Detect which cell encompasses the target text, then output its (X, Y) center coordinate. 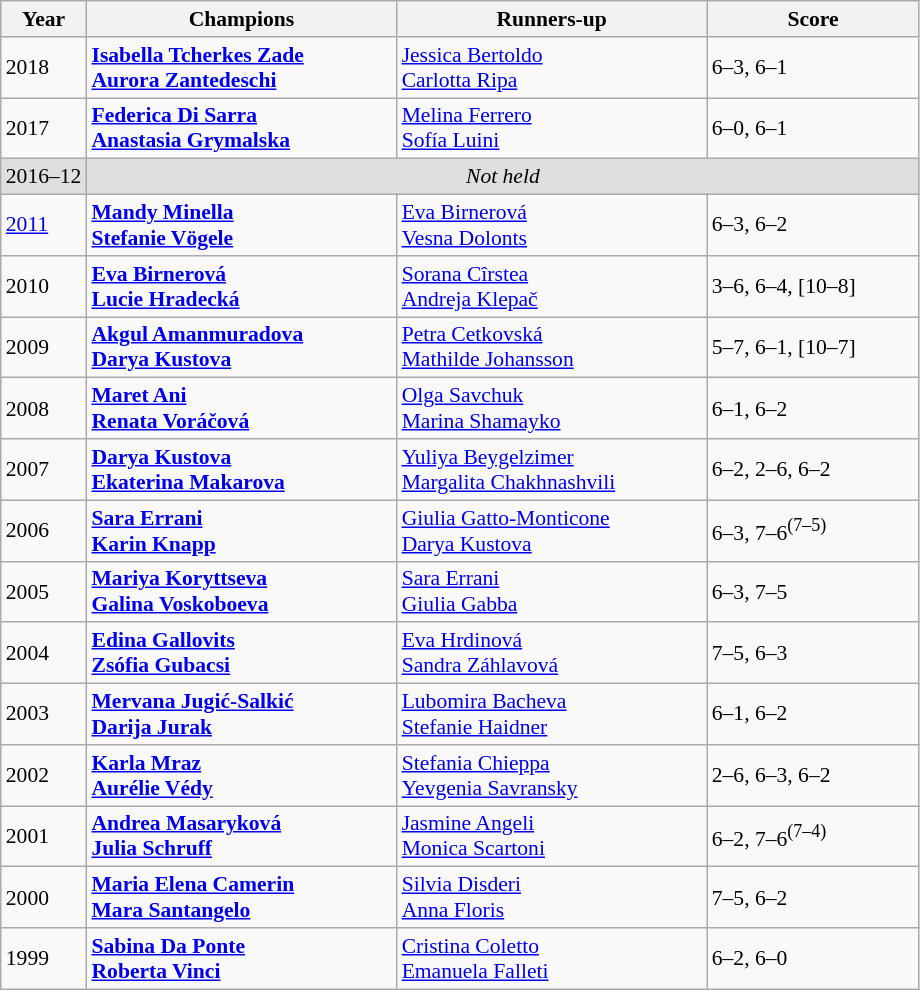
7–5, 6–2 (814, 898)
2005 (44, 592)
Sabina Da Ponte Roberta Vinci (241, 958)
Akgul Amanmuradova Darya Kustova (241, 348)
7–5, 6–3 (814, 654)
2003 (44, 714)
6–3, 6–1 (814, 68)
Darya Kustova Ekaterina Makarova (241, 470)
2018 (44, 68)
Sorana Cîrstea Andreja Klepač (552, 286)
Melina Ferrero Sofía Luini (552, 128)
2008 (44, 408)
Champions (241, 19)
Mandy Minella Stefanie Vögele (241, 226)
2000 (44, 898)
2006 (44, 530)
Lubomira Bacheva Stefanie Haidner (552, 714)
Andrea Masaryková Julia Schruff (241, 836)
Isabella Tcherkes Zade Aurora Zantedeschi (241, 68)
6–2, 7–6(7–4) (814, 836)
Eva Birnerová Vesna Dolonts (552, 226)
Sara Errani Karin Knapp (241, 530)
6–3, 7–6(7–5) (814, 530)
2009 (44, 348)
6–3, 6–2 (814, 226)
Eva Birnerová Lucie Hradecká (241, 286)
2011 (44, 226)
6–3, 7–5 (814, 592)
2004 (44, 654)
Edina Gallovits Zsófia Gubacsi (241, 654)
2010 (44, 286)
Yuliya Beygelzimer Margalita Chakhnashvili (552, 470)
Petra Cetkovská Mathilde Johansson (552, 348)
Not held (502, 177)
1999 (44, 958)
2016–12 (44, 177)
Stefania Chieppa Yevgenia Savransky (552, 776)
2–6, 6–3, 6–2 (814, 776)
Jessica Bertoldo Carlotta Ripa (552, 68)
6–2, 2–6, 6–2 (814, 470)
Federica Di Sarra Anastasia Grymalska (241, 128)
Maria Elena Camerin Mara Santangelo (241, 898)
Sara Errani Giulia Gabba (552, 592)
Cristina Coletto Emanuela Falleti (552, 958)
Eva Hrdinová Sandra Záhlavová (552, 654)
Mervana Jugić-Salkić Darija Jurak (241, 714)
Score (814, 19)
6–2, 6–0 (814, 958)
Jasmine Angeli Monica Scartoni (552, 836)
2017 (44, 128)
Silvia Disderi Anna Floris (552, 898)
Giulia Gatto-Monticone Darya Kustova (552, 530)
2001 (44, 836)
3–6, 6–4, [10–8] (814, 286)
Maret Ani Renata Voráčová (241, 408)
Runners-up (552, 19)
Mariya Koryttseva Galina Voskoboeva (241, 592)
5–7, 6–1, [10–7] (814, 348)
Karla Mraz Aurélie Védy (241, 776)
Olga Savchuk Marina Shamayko (552, 408)
2007 (44, 470)
2002 (44, 776)
Year (44, 19)
6–0, 6–1 (814, 128)
